Identify which cell holds the provided text, then report its [x, y] central coordinate. 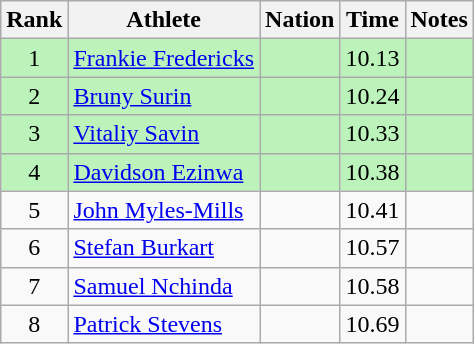
8 [34, 324]
Athlete [164, 20]
10.58 [372, 286]
Frankie Fredericks [164, 58]
Bruny Surin [164, 96]
6 [34, 248]
3 [34, 134]
7 [34, 286]
5 [34, 210]
Rank [34, 20]
10.38 [372, 172]
Davidson Ezinwa [164, 172]
Samuel Nchinda [164, 286]
10.24 [372, 96]
Patrick Stevens [164, 324]
4 [34, 172]
10.41 [372, 210]
Notes [439, 20]
10.13 [372, 58]
Vitaliy Savin [164, 134]
Nation [300, 20]
John Myles-Mills [164, 210]
1 [34, 58]
2 [34, 96]
10.69 [372, 324]
10.57 [372, 248]
10.33 [372, 134]
Stefan Burkart [164, 248]
Time [372, 20]
